Capture the cell that displays the provided text and extract its [X, Y] central coordinate. 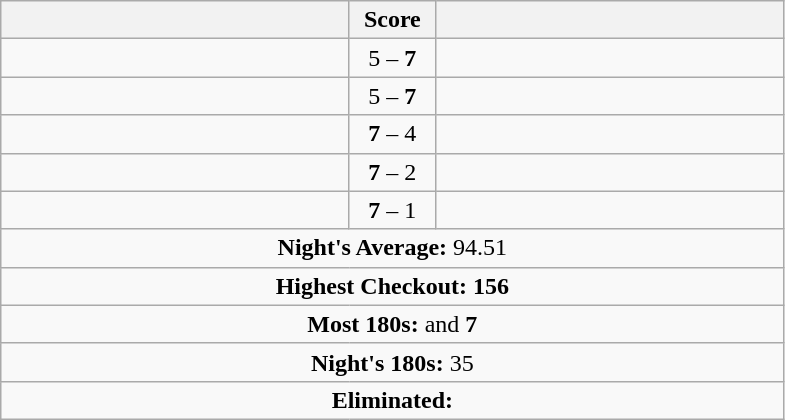
Night's 180s: 35 [392, 362]
Night's Average: 94.51 [392, 248]
7 – 4 [392, 134]
Eliminated: [392, 400]
7 – 1 [392, 210]
7 – 2 [392, 172]
Most 180s: and 7 [392, 324]
Highest Checkout: 156 [392, 286]
Score [392, 20]
